Locate the cell with the specified text and output its [X, Y] center coordinate. 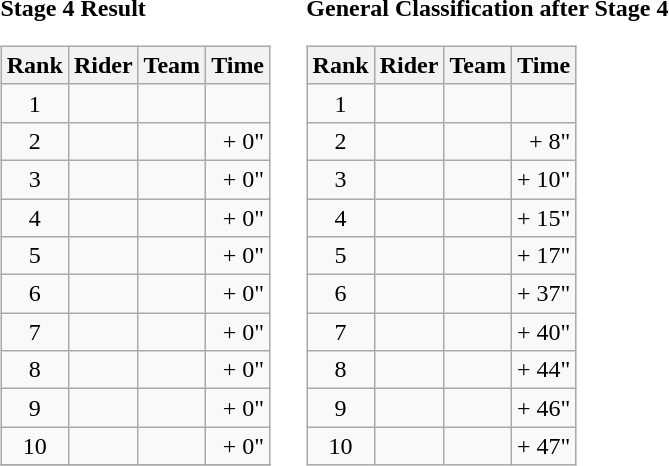
+ 10" [543, 179]
+ 47" [543, 446]
+ 15" [543, 217]
+ 44" [543, 370]
+ 37" [543, 294]
+ 8" [543, 141]
+ 40" [543, 332]
+ 17" [543, 256]
+ 46" [543, 408]
